Find where the given text appears and provide that cell's center as [X, Y] coordinate. 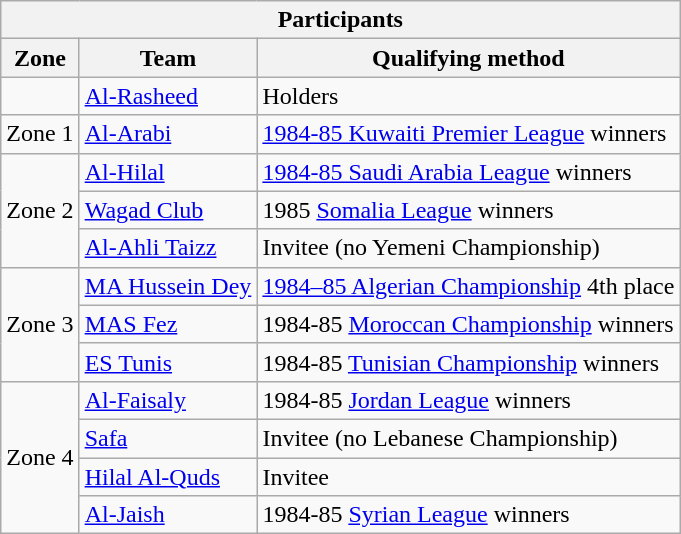
Wagad Club [168, 210]
Zone 1 [40, 134]
1984-85 Moroccan Championship winners [468, 324]
Zone 2 [40, 210]
Participants [340, 20]
MA Hussein Dey [168, 286]
Al-Rasheed [168, 96]
Invitee (no Yemeni Championship) [468, 248]
ES Tunis [168, 362]
Holders [468, 96]
Qualifying method [468, 58]
Zone [40, 58]
Hilal Al-Quds [168, 477]
1984-85 Jordan League winners [468, 400]
Invitee (no Lebanese Championship) [468, 438]
Al-Hilal [168, 172]
1984-85 Tunisian Championship winners [468, 362]
Zone 4 [40, 457]
Al-Ahli Taizz [168, 248]
Al-Arabi [168, 134]
1984-85 Saudi Arabia League winners [468, 172]
1984-85 Kuwaiti Premier League winners [468, 134]
Al-Jaish [168, 515]
MAS Fez [168, 324]
1985 Somalia League winners [468, 210]
Al-Faisaly [168, 400]
Safa [168, 438]
Invitee [468, 477]
1984–85 Algerian Championship 4th place [468, 286]
1984-85 Syrian League winners [468, 515]
Zone 3 [40, 324]
Team [168, 58]
